Capture the cell that displays the provided text and extract its [X, Y] central coordinate. 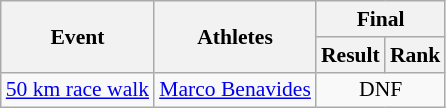
Event [78, 36]
Final [380, 19]
Rank [416, 55]
Result [350, 55]
50 km race walk [78, 90]
DNF [380, 90]
Marco Benavides [235, 90]
Athletes [235, 36]
